Capture the cell that displays the provided text and extract its (X, Y) central coordinate. 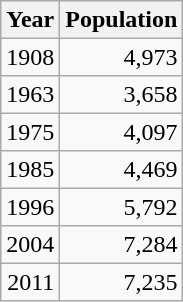
1975 (30, 132)
7,235 (122, 282)
Year (30, 20)
4,469 (122, 170)
2011 (30, 282)
7,284 (122, 244)
5,792 (122, 206)
4,097 (122, 132)
2004 (30, 244)
1908 (30, 56)
1985 (30, 170)
4,973 (122, 56)
1996 (30, 206)
Population (122, 20)
1963 (30, 94)
3,658 (122, 94)
